Output the (x, y) coordinate of the center of the cell containing the given text.  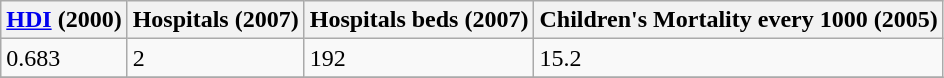
192 (419, 58)
HDI (2000) (64, 20)
Hospitals beds (2007) (419, 20)
15.2 (738, 58)
0.683 (64, 58)
2 (216, 58)
Hospitals (2007) (216, 20)
Children's Mortality every 1000 (2005) (738, 20)
